Provide the (x, y) coordinate of the cell's center where the given text is located.  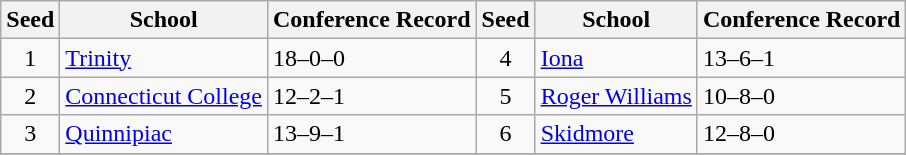
13–9–1 (372, 134)
1 (30, 58)
18–0–0 (372, 58)
5 (506, 96)
4 (506, 58)
12–2–1 (372, 96)
Trinity (164, 58)
6 (506, 134)
12–8–0 (802, 134)
Quinnipiac (164, 134)
3 (30, 134)
Roger Williams (616, 96)
13–6–1 (802, 58)
Iona (616, 58)
2 (30, 96)
Connecticut College (164, 96)
10–8–0 (802, 96)
Skidmore (616, 134)
